Return the (x, y) coordinate for the center point of the cell that contains the specified text.  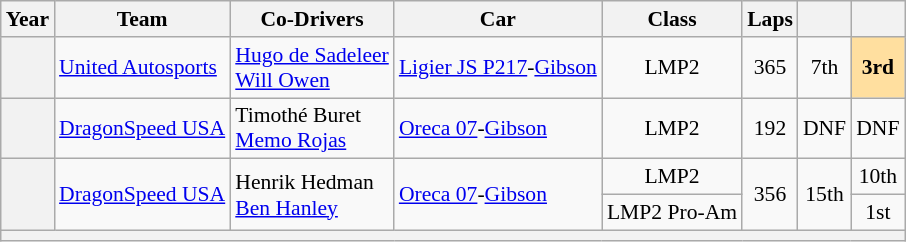
Co-Drivers (312, 19)
LMP2 Pro-Am (672, 213)
Henrik Hedman Ben Hanley (312, 194)
Timothé Buret Memo Rojas (312, 128)
Class (672, 19)
365 (770, 68)
Year (28, 19)
192 (770, 128)
Car (498, 19)
Team (142, 19)
Ligier JS P217-Gibson (498, 68)
1st (878, 213)
10th (878, 177)
Laps (770, 19)
356 (770, 194)
3rd (878, 68)
United Autosports (142, 68)
7th (824, 68)
Hugo de Sadeleer Will Owen (312, 68)
15th (824, 194)
